Determine the (x, y) coordinate at the center of the cell enclosing the given text.  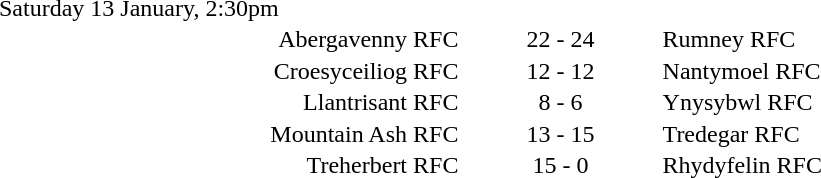
22 - 24 (560, 39)
13 - 15 (560, 134)
8 - 6 (560, 103)
12 - 12 (560, 71)
